From the cell containing the given text, extract its center point as (x, y) coordinate. 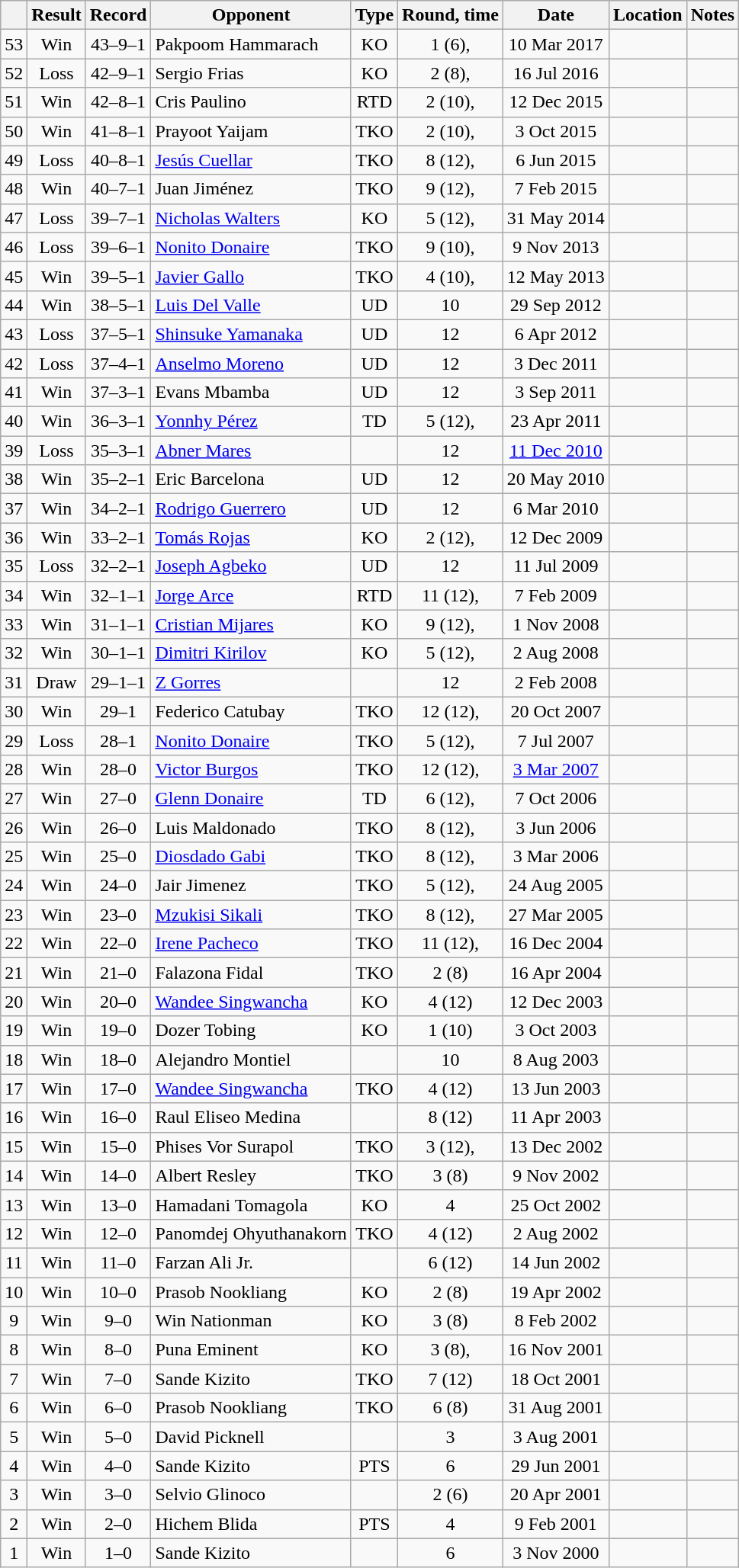
16 (14, 1117)
16 Dec 2004 (555, 944)
11–0 (118, 1262)
Javier Gallo (251, 276)
52 (14, 73)
42–8–1 (118, 102)
12 May 2013 (555, 276)
Tomás Rojas (251, 537)
Phises Vor Surapol (251, 1146)
Evans Mbamba (251, 393)
Hamadani Tomagola (251, 1204)
3–0 (118, 1495)
Opponent (251, 15)
2 (14, 1524)
6 (12), (451, 798)
11 Apr 2003 (555, 1117)
27–0 (118, 798)
3 Oct 2003 (555, 1031)
24 (14, 886)
Sergio Frias (251, 73)
39–6–1 (118, 247)
Irene Pacheco (251, 944)
8 Feb 2002 (555, 1321)
20–0 (118, 1002)
51 (14, 102)
43 (14, 334)
Falazona Fidal (251, 973)
18 Oct 2001 (555, 1379)
6 Mar 2010 (555, 508)
Draw (56, 682)
Yonnhy Pérez (251, 422)
9 Feb 2001 (555, 1524)
Pakpoom Hammarach (251, 44)
46 (14, 247)
13 Dec 2002 (555, 1146)
Prayoot Yaijam (251, 131)
32–1–1 (118, 595)
Round, time (451, 15)
43–9–1 (118, 44)
31 May 2014 (555, 218)
25 Oct 2002 (555, 1204)
20 Apr 2001 (555, 1495)
37–5–1 (118, 334)
10–0 (118, 1292)
7 Jul 2007 (555, 740)
8 (12) (451, 1117)
28 (14, 769)
Shinsuke Yamanaka (251, 334)
8 Aug 2003 (555, 1060)
3 Mar 2006 (555, 857)
David Picknell (251, 1437)
1 (6), (451, 44)
17–0 (118, 1089)
16 Jul 2016 (555, 73)
Farzan Ali Jr. (251, 1262)
Win Nationman (251, 1321)
Panomdej Ohyuthanakorn (251, 1233)
47 (14, 218)
53 (14, 44)
37–4–1 (118, 364)
6–0 (118, 1408)
29 (14, 740)
42 (14, 364)
Date (555, 15)
3 (12), (451, 1146)
10 Mar 2017 (555, 44)
1 (14, 1553)
Notes (712, 15)
24 Aug 2005 (555, 886)
Hichem Blida (251, 1524)
33–2–1 (118, 537)
3 Sep 2011 (555, 393)
16 Apr 2004 (555, 973)
18 (14, 1060)
16 Nov 2001 (555, 1350)
2 Feb 2008 (555, 682)
Nicholas Walters (251, 218)
Puna Eminent (251, 1350)
28–0 (118, 769)
Jesús Cuellar (251, 160)
27 Mar 2005 (555, 915)
7 Feb 2015 (555, 189)
4–0 (118, 1466)
31 (14, 682)
Rodrigo Guerrero (251, 508)
23 (14, 915)
13–0 (118, 1204)
22 (14, 944)
33 (14, 624)
34–2–1 (118, 508)
Anselmo Moreno (251, 364)
Raul Eliseo Medina (251, 1117)
25–0 (118, 857)
49 (14, 160)
35–3–1 (118, 451)
14–0 (118, 1175)
17 (14, 1089)
12 Dec 2015 (555, 102)
48 (14, 189)
8–0 (118, 1350)
20 Oct 2007 (555, 711)
Result (56, 15)
Alejandro Montiel (251, 1060)
20 (14, 1002)
3 Aug 2001 (555, 1437)
26–0 (118, 827)
3 Dec 2011 (555, 364)
Jorge Arce (251, 595)
Jair Jimenez (251, 886)
4 (10), (451, 276)
12–0 (118, 1233)
2–0 (118, 1524)
30–1–1 (118, 653)
14 (14, 1175)
24–0 (118, 886)
7 Feb 2009 (555, 595)
Mzukisi Sikali (251, 915)
6 Jun 2015 (555, 160)
39 (14, 451)
3 Oct 2015 (555, 131)
36 (14, 537)
19–0 (118, 1031)
6 (12) (451, 1262)
2 Aug 2002 (555, 1233)
Diosdado Gabi (251, 857)
12 Dec 2003 (555, 1002)
Victor Burgos (251, 769)
21 (14, 973)
Location (647, 15)
5 (14, 1437)
13 (14, 1204)
6 (8) (451, 1408)
14 Jun 2002 (555, 1262)
Cristian Mijares (251, 624)
20 May 2010 (555, 479)
36–3–1 (118, 422)
Federico Catubay (251, 711)
28–1 (118, 740)
Luis Maldonado (251, 827)
2 Aug 2008 (555, 653)
38 (14, 479)
3 Jun 2006 (555, 827)
40 (14, 422)
Z Gorres (251, 682)
2 (12), (451, 537)
38–5–1 (118, 305)
6 Apr 2012 (555, 334)
29–1 (118, 711)
41–8–1 (118, 131)
29 Sep 2012 (555, 305)
8 (14, 1350)
Luis Del Valle (251, 305)
25 (14, 857)
Albert Resley (251, 1175)
27 (14, 798)
7–0 (118, 1379)
Glenn Donaire (251, 798)
9 Nov 2002 (555, 1175)
18–0 (118, 1060)
7 Oct 2006 (555, 798)
7 (12) (451, 1379)
15 (14, 1146)
45 (14, 276)
41 (14, 393)
Dimitri Kirilov (251, 653)
3 Mar 2007 (555, 769)
44 (14, 305)
Eric Barcelona (251, 479)
2 (6) (451, 1495)
32–2–1 (118, 566)
2 (8), (451, 73)
35–2–1 (118, 479)
42–9–1 (118, 73)
1 Nov 2008 (555, 624)
11 Jul 2009 (555, 566)
Type (374, 15)
Dozer Tobing (251, 1031)
21–0 (118, 973)
16–0 (118, 1117)
40–7–1 (118, 189)
9 (10), (451, 247)
3 Nov 2000 (555, 1553)
23 Apr 2011 (555, 422)
19 (14, 1031)
19 Apr 2002 (555, 1292)
37 (14, 508)
13 Jun 2003 (555, 1089)
31 Aug 2001 (555, 1408)
29 Jun 2001 (555, 1466)
11 Dec 2010 (555, 451)
9–0 (118, 1321)
23–0 (118, 915)
15–0 (118, 1146)
Selvio Glinoco (251, 1495)
50 (14, 131)
22–0 (118, 944)
31–1–1 (118, 624)
9 (14, 1321)
3 (8), (451, 1350)
34 (14, 595)
11 (14, 1262)
1–0 (118, 1553)
32 (14, 653)
1 (10) (451, 1031)
40–8–1 (118, 160)
Record (118, 15)
9 Nov 2013 (555, 247)
Juan Jiménez (251, 189)
39–7–1 (118, 218)
Joseph Agbeko (251, 566)
Cris Paulino (251, 102)
26 (14, 827)
35 (14, 566)
39–5–1 (118, 276)
30 (14, 711)
37–3–1 (118, 393)
29–1–1 (118, 682)
7 (14, 1379)
Abner Mares (251, 451)
12 Dec 2009 (555, 537)
5–0 (118, 1437)
